Extract the (x, y) coordinate from the center of the cell holding the provided text.  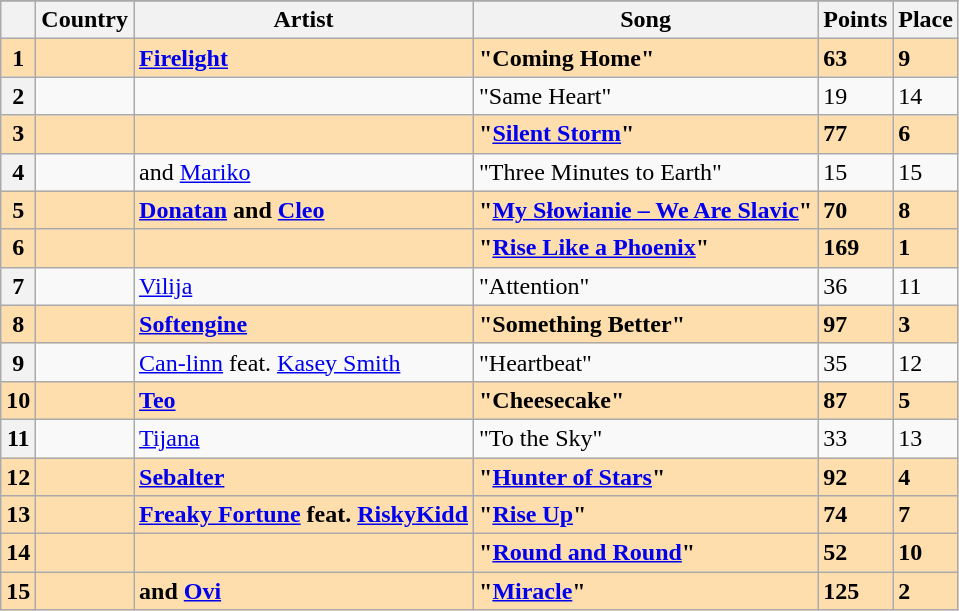
Artist (304, 20)
"Hunter of Stars" (646, 477)
"Three Minutes to Earth" (646, 172)
"Cheesecake" (646, 400)
"Silent Storm" (646, 134)
"Coming Home" (646, 58)
and Ovi (304, 591)
Vilija (304, 286)
"Something Better" (646, 324)
77 (856, 134)
"Heartbeat" (646, 362)
and Mariko (304, 172)
33 (856, 438)
Place (926, 20)
169 (856, 248)
Softengine (304, 324)
97 (856, 324)
Freaky Fortune feat. RiskyKidd (304, 515)
70 (856, 210)
52 (856, 553)
"Attention" (646, 286)
Song (646, 20)
125 (856, 591)
"To the Sky" (646, 438)
Teo (304, 400)
36 (856, 286)
Tijana (304, 438)
92 (856, 477)
Country (85, 20)
"Rise Like a Phoenix" (646, 248)
Sebalter (304, 477)
19 (856, 96)
35 (856, 362)
"Rise Up" (646, 515)
Donatan and Cleo (304, 210)
"My Słowianie – We Are Slavic" (646, 210)
74 (856, 515)
87 (856, 400)
"Miracle" (646, 591)
Points (856, 20)
Can-linn feat. Kasey Smith (304, 362)
"Round and Round" (646, 553)
"Same Heart" (646, 96)
Firelight (304, 58)
63 (856, 58)
